Search for the cell housing the specified text and yield its (x, y) center coordinate. 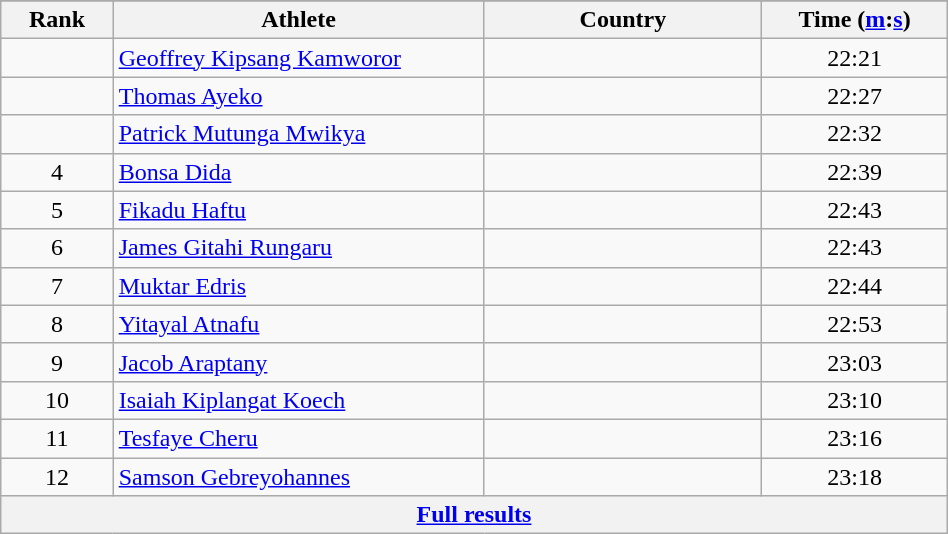
4 (57, 172)
23:18 (854, 477)
James Gitahi Rungaru (298, 248)
22:27 (854, 96)
22:32 (854, 134)
10 (57, 400)
Yitayal Atnafu (298, 324)
9 (57, 362)
Geoffrey Kipsang Kamworor (298, 58)
22:39 (854, 172)
Full results (474, 515)
Country (623, 20)
6 (57, 248)
Isaiah Kiplangat Koech (298, 400)
Thomas Ayeko (298, 96)
11 (57, 438)
Time (m:s) (854, 20)
23:10 (854, 400)
22:21 (854, 58)
22:53 (854, 324)
23:03 (854, 362)
Muktar Edris (298, 286)
8 (57, 324)
12 (57, 477)
Tesfaye Cheru (298, 438)
Athlete (298, 20)
7 (57, 286)
Fikadu Haftu (298, 210)
22:44 (854, 286)
Patrick Mutunga Mwikya (298, 134)
Jacob Araptany (298, 362)
Rank (57, 20)
23:16 (854, 438)
Samson Gebreyohannes (298, 477)
5 (57, 210)
Bonsa Dida (298, 172)
